Identify which cell holds the provided text, then report its (x, y) central coordinate. 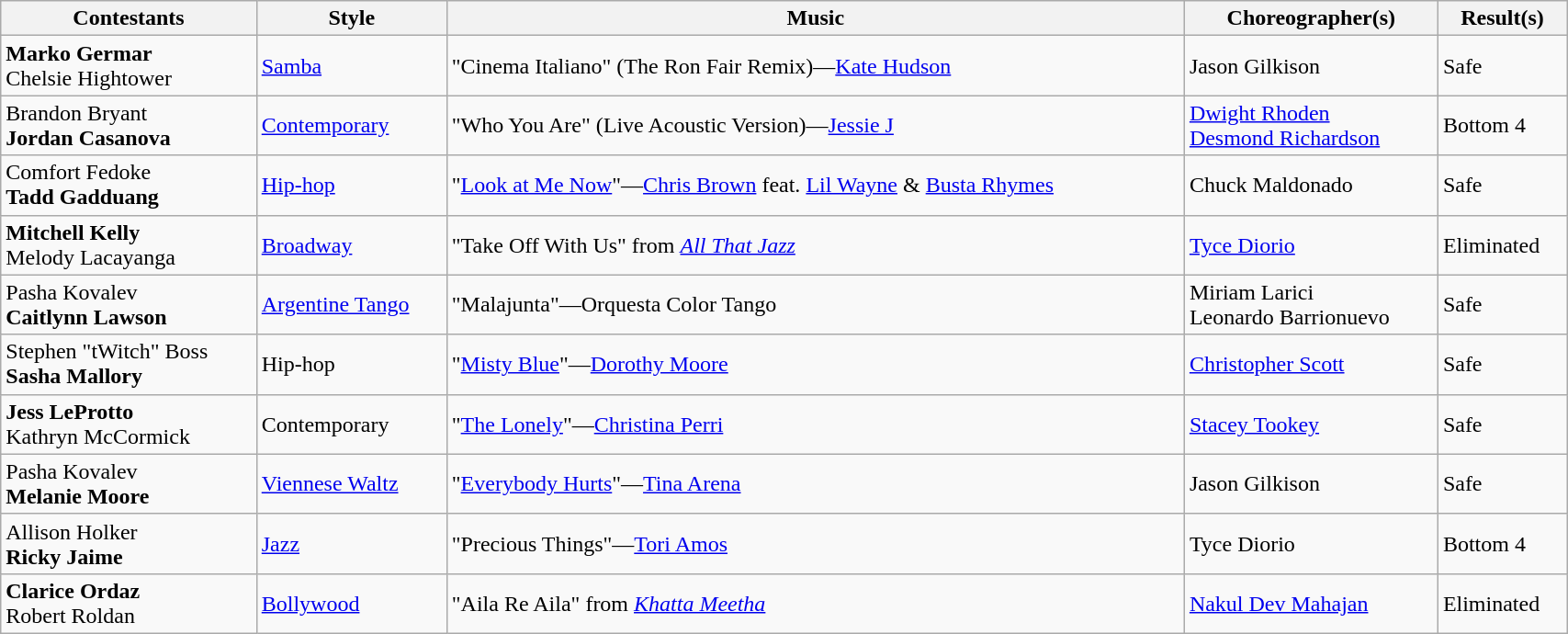
Chuck Maldonado (1311, 186)
Result(s) (1502, 18)
Brandon BryantJordan Casanova (129, 125)
"Aila Re Aila" from Khatta Meetha (816, 603)
Broadway (351, 244)
"The Lonely"—Christina Perri (816, 425)
"Look at Me Now"—Chris Brown feat. Lil Wayne & Busta Rhymes (816, 186)
"Precious Things"—Tori Amos (816, 544)
Jazz (351, 544)
Samba (351, 66)
Stephen "tWitch" BossSasha Mallory (129, 364)
"Everybody Hurts"—Tina Arena (816, 483)
Dwight RhodenDesmond Richardson (1311, 125)
Nakul Dev Mahajan (1311, 603)
Pasha KovalevCaitlynn Lawson (129, 305)
Christopher Scott (1311, 364)
Music (816, 18)
Allison HolkerRicky Jaime (129, 544)
Argentine Tango (351, 305)
Marko GermarChelsie Hightower (129, 66)
Contestants (129, 18)
"Who You Are" (Live Acoustic Version)—Jessie J (816, 125)
Clarice OrdazRobert Roldan (129, 603)
Viennese Waltz (351, 483)
"Cinema Italiano" (The Ron Fair Remix)—Kate Hudson (816, 66)
Pasha KovalevMelanie Moore (129, 483)
Comfort FedokeTadd Gadduang (129, 186)
"Misty Blue"—Dorothy Moore (816, 364)
Stacey Tookey (1311, 425)
Mitchell KellyMelody Lacayanga (129, 244)
"Malajunta"—Orquesta Color Tango (816, 305)
Bollywood (351, 603)
Style (351, 18)
Jess LeProttoKathryn McCormick (129, 425)
Choreographer(s) (1311, 18)
Miriam LariciLeonardo Barrionuevo (1311, 305)
"Take Off With Us" from All That Jazz (816, 244)
